Capture the cell that displays the provided text and extract its [X, Y] central coordinate. 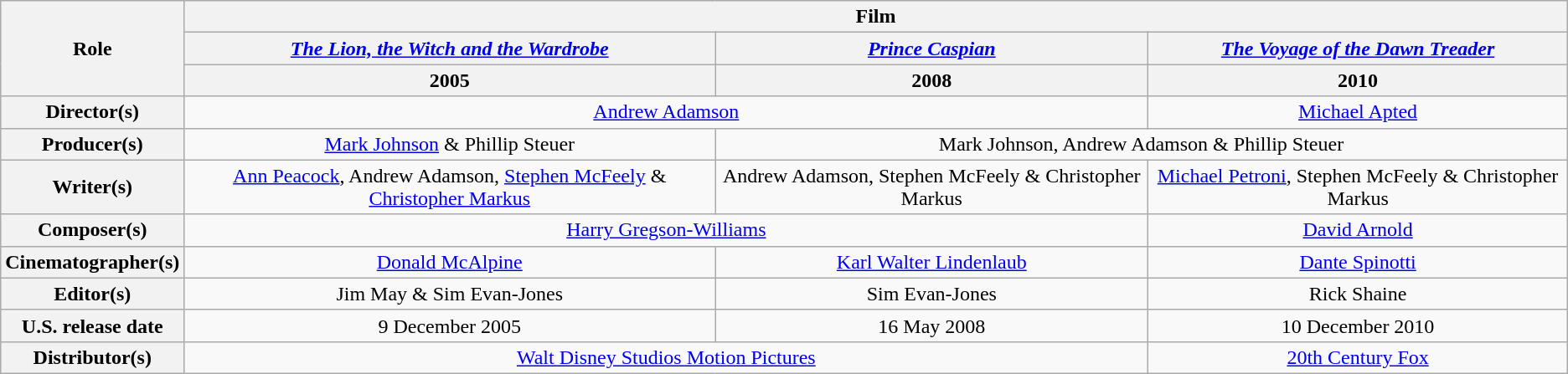
Director(s) [92, 112]
David Arnold [1358, 230]
Sim Evan-Jones [931, 294]
Distributor(s) [92, 357]
Karl Walter Lindenlaub [931, 262]
2010 [1358, 80]
Editor(s) [92, 294]
Michael Apted [1358, 112]
Rick Shaine [1358, 294]
Donald McAlpine [450, 262]
U.S. release date [92, 325]
16 May 2008 [931, 325]
Andrew Adamson [667, 112]
Composer(s) [92, 230]
Walt Disney Studios Motion Pictures [667, 357]
2005 [450, 80]
The Lion, the Witch and the Wardrobe [450, 49]
Cinematographer(s) [92, 262]
Mark Johnson, Andrew Adamson & Phillip Steuer [1142, 144]
Michael Petroni, Stephen McFeely & Christopher Markus [1358, 187]
Mark Johnson & Phillip Steuer [450, 144]
Jim May & Sim Evan-Jones [450, 294]
Dante Spinotti [1358, 262]
Prince Caspian [931, 49]
Andrew Adamson, Stephen McFeely & Christopher Markus [931, 187]
Film [876, 17]
10 December 2010 [1358, 325]
Harry Gregson-Williams [667, 230]
9 December 2005 [450, 325]
Role [92, 49]
2008 [931, 80]
Writer(s) [92, 187]
Ann Peacock, Andrew Adamson, Stephen McFeely & Christopher Markus [450, 187]
20th Century Fox [1358, 357]
The Voyage of the Dawn Treader [1358, 49]
Producer(s) [92, 144]
